Locate the cell with the specified text and output its [x, y] center coordinate. 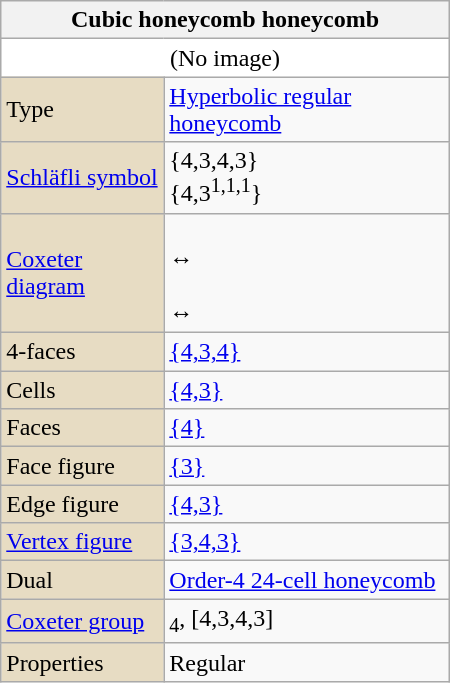
4, [4,3,4,3] [306, 621]
Edge figure [82, 504]
Regular [306, 662]
{3,4,3} [306, 542]
Vertex figure [82, 542]
Cubic honeycomb honeycomb [225, 20]
Schläfli symbol [82, 178]
Hyperbolic regular honeycomb [306, 110]
Properties [82, 662]
Type [82, 110]
Cells [82, 390]
Faces [82, 428]
{3} [306, 466]
Coxeter group [82, 621]
(No image) [225, 58]
Face figure [82, 466]
{4,3,4} [306, 352]
Dual [82, 580]
↔ ↔ [306, 272]
4-faces [82, 352]
{4,3,4,3}{4,31,1,1} [306, 178]
{4} [306, 428]
Order-4 24-cell honeycomb [306, 580]
Coxeter diagram [82, 272]
